Identify which cell holds the provided text, then report its (x, y) central coordinate. 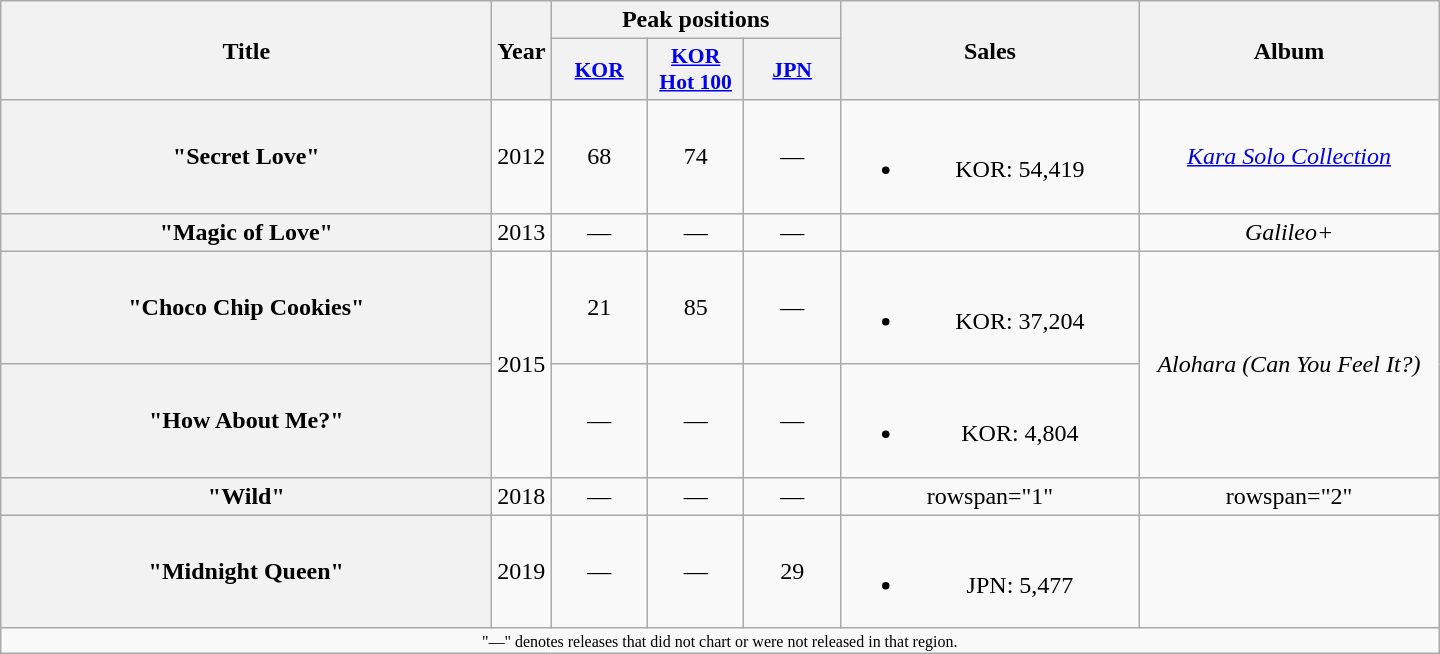
Alohara (Can You Feel It?) (1288, 364)
KOR: 37,204 (990, 308)
Galileo+ (1288, 232)
JPN (792, 70)
2019 (522, 572)
"How About Me?" (246, 420)
rowspan="1" (990, 496)
Title (246, 50)
"—" denotes releases that did not chart or were not released in that region. (720, 640)
"Choco Chip Cookies" (246, 308)
KOR (600, 70)
"Secret Love" (246, 156)
2012 (522, 156)
"Midnight Queen" (246, 572)
29 (792, 572)
"Magic of Love" (246, 232)
JPN: 5,477 (990, 572)
85 (696, 308)
KOR: 4,804 (990, 420)
68 (600, 156)
Album (1288, 50)
2015 (522, 364)
rowspan="2" (1288, 496)
KORHot 100 (696, 70)
2018 (522, 496)
Kara Solo Collection (1288, 156)
KOR: 54,419 (990, 156)
"Wild" (246, 496)
21 (600, 308)
Peak positions (696, 20)
Sales (990, 50)
2013 (522, 232)
Year (522, 50)
74 (696, 156)
